From the cell containing the given text, extract its center point as (x, y) coordinate. 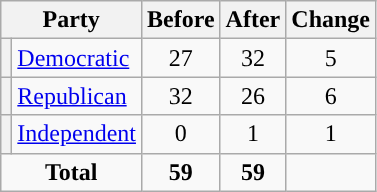
Before (180, 20)
Party (72, 20)
Change (331, 20)
0 (180, 134)
6 (331, 96)
5 (331, 58)
Democratic (77, 58)
Independent (77, 134)
26 (253, 96)
Total (72, 172)
27 (180, 58)
Republican (77, 96)
After (253, 20)
